For the text-containing cell, return its midpoint in [X, Y] coordinate format. 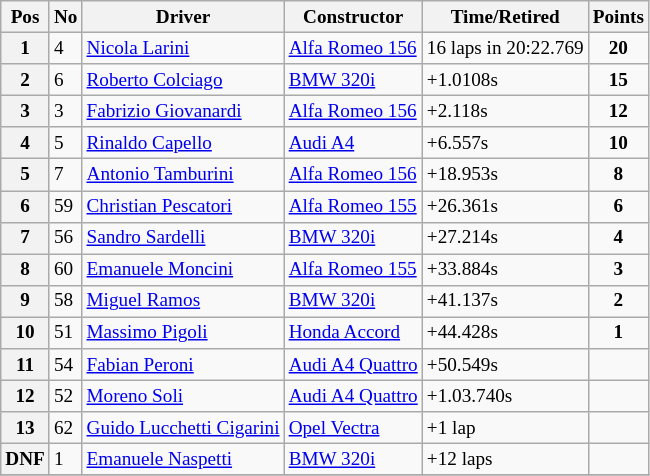
59 [66, 206]
58 [66, 301]
+1.0108s [505, 80]
Audi A4 [353, 143]
Emanuele Naspetti [183, 460]
Points [618, 17]
Fabrizio Giovanardi [183, 111]
60 [66, 270]
Roberto Colciago [183, 80]
Opel Vectra [353, 428]
16 laps in 20:22.769 [505, 48]
+41.137s [505, 301]
Miguel Ramos [183, 301]
+1 lap [505, 428]
20 [618, 48]
Rinaldo Capello [183, 143]
Christian Pescatori [183, 206]
Constructor [353, 17]
DNF [26, 460]
Driver [183, 17]
Emanuele Moncini [183, 270]
Antonio Tamburini [183, 175]
+44.428s [505, 333]
+33.884s [505, 270]
+27.214s [505, 238]
Pos [26, 17]
13 [26, 428]
56 [66, 238]
Time/Retired [505, 17]
Fabian Peroni [183, 365]
+50.549s [505, 365]
51 [66, 333]
54 [66, 365]
+6.557s [505, 143]
+1.03.740s [505, 396]
52 [66, 396]
+26.361s [505, 206]
+18.953s [505, 175]
Sandro Sardelli [183, 238]
+12 laps [505, 460]
Massimo Pigoli [183, 333]
11 [26, 365]
Honda Accord [353, 333]
62 [66, 428]
+2.118s [505, 111]
Moreno Soli [183, 396]
Guido Lucchetti Cigarini [183, 428]
No [66, 17]
Nicola Larini [183, 48]
15 [618, 80]
9 [26, 301]
